Identify which cell holds the provided text, then report its [x, y] central coordinate. 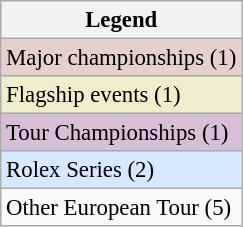
Major championships (1) [122, 58]
Legend [122, 20]
Other European Tour (5) [122, 208]
Rolex Series (2) [122, 170]
Tour Championships (1) [122, 133]
Flagship events (1) [122, 95]
